For the text-containing cell, return its midpoint in [x, y] coordinate format. 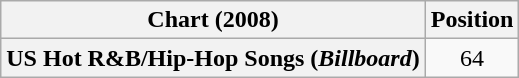
Position [472, 20]
64 [472, 58]
US Hot R&B/Hip-Hop Songs (Billboard) [213, 58]
Chart (2008) [213, 20]
